Find where the given text appears and provide that cell's center as [X, Y] coordinate. 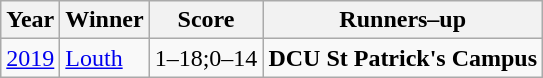
Winner [104, 20]
DCU St Patrick's Campus [403, 58]
Score [206, 20]
Year [30, 20]
1–18;0–14 [206, 58]
Louth [104, 58]
2019 [30, 58]
Runners–up [403, 20]
